Provide the [X, Y] coordinate of the cell's center where the given text is located.  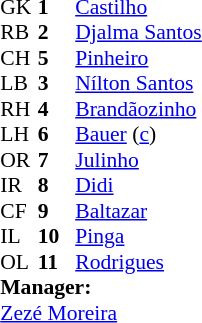
11 [57, 262]
Manager: [101, 287]
8 [57, 185]
Didi [138, 185]
RH [19, 109]
3 [57, 83]
6 [57, 135]
2 [57, 33]
Djalma Santos [138, 33]
OL [19, 262]
Julinho [138, 160]
Bauer (c) [138, 135]
LB [19, 83]
RB [19, 33]
Nílton Santos [138, 83]
Pinheiro [138, 58]
5 [57, 58]
CF [19, 211]
OR [19, 160]
Rodrigues [138, 262]
Pinga [138, 237]
IR [19, 185]
4 [57, 109]
Baltazar [138, 211]
IL [19, 237]
7 [57, 160]
Brandãozinho [138, 109]
9 [57, 211]
10 [57, 237]
CH [19, 58]
LH [19, 135]
